Extract the (X, Y) coordinate from the center of the cell holding the provided text.  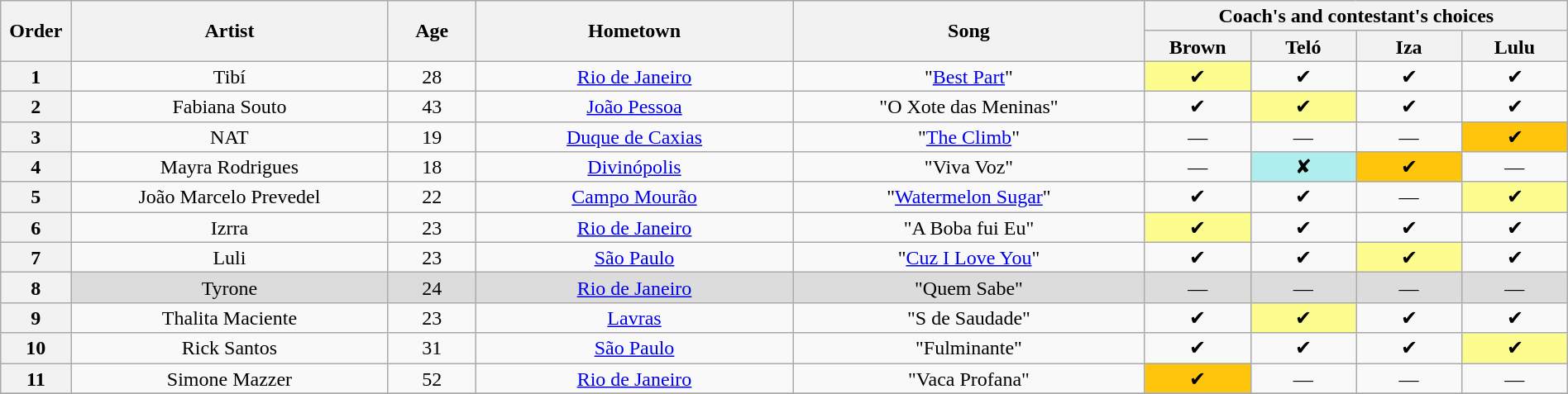
João Marcelo Prevedel (230, 197)
Luli (230, 258)
"Fulminante" (969, 349)
Teló (1303, 46)
5 (36, 197)
Artist (230, 31)
Hometown (633, 31)
4 (36, 167)
43 (432, 106)
NAT (230, 137)
Tyrone (230, 287)
Fabiana Souto (230, 106)
"S de Saudade" (969, 317)
31 (432, 349)
Age (432, 31)
Coach's and contestant's choices (1356, 17)
1 (36, 76)
"O Xote das Meninas" (969, 106)
"Best Part" (969, 76)
2 (36, 106)
Rick Santos (230, 349)
"Viva Voz" (969, 167)
Iza (1409, 46)
7 (36, 258)
3 (36, 137)
28 (432, 76)
Duque de Caxias (633, 137)
"Vaca Profana" (969, 378)
Tibí (230, 76)
9 (36, 317)
22 (432, 197)
Izrra (230, 228)
6 (36, 228)
24 (432, 287)
11 (36, 378)
Campo Mourão (633, 197)
"Quem Sabe" (969, 287)
Lavras (633, 317)
"The Climb" (969, 137)
8 (36, 287)
19 (432, 137)
"Watermelon Sugar" (969, 197)
Order (36, 31)
Thalita Maciente (230, 317)
Brown (1198, 46)
10 (36, 349)
"A Boba fui Eu" (969, 228)
52 (432, 378)
18 (432, 167)
Mayra Rodrigues (230, 167)
"Cuz I Love You" (969, 258)
Song (969, 31)
João Pessoa (633, 106)
Divinópolis (633, 167)
✘ (1303, 167)
Lulu (1514, 46)
Simone Mazzer (230, 378)
